Locate the cell with the specified text and output its (x, y) center coordinate. 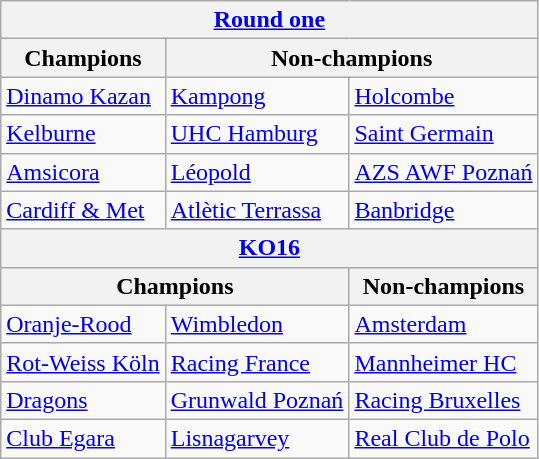
AZS AWF Poznań (444, 172)
Kampong (257, 96)
Banbridge (444, 210)
Atlètic Terrassa (257, 210)
UHC Hamburg (257, 134)
Amsterdam (444, 324)
Lisnagarvey (257, 438)
Kelburne (83, 134)
Dinamo Kazan (83, 96)
Holcombe (444, 96)
Dragons (83, 400)
Cardiff & Met (83, 210)
Rot-Weiss Köln (83, 362)
Round one (270, 20)
Wimbledon (257, 324)
Amsicora (83, 172)
KO16 (270, 248)
Léopold (257, 172)
Real Club de Polo (444, 438)
Club Egara (83, 438)
Racing Bruxelles (444, 400)
Grunwald Poznań (257, 400)
Oranje-Rood (83, 324)
Racing France (257, 362)
Saint Germain (444, 134)
Mannheimer HC (444, 362)
